From the cell containing the given text, extract its center point as [X, Y] coordinate. 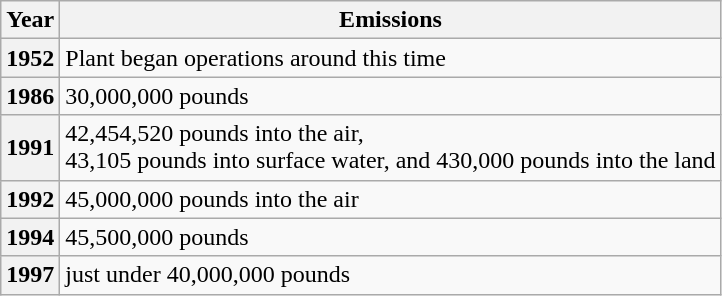
Plant began operations around this time [390, 58]
30,000,000 pounds [390, 96]
Emissions [390, 20]
1994 [30, 237]
45,000,000 pounds into the air [390, 199]
1992 [30, 199]
1952 [30, 58]
42,454,520 pounds into the air,43,105 pounds into surface water, and 430,000 pounds into the land [390, 148]
1997 [30, 275]
45,500,000 pounds [390, 237]
just under 40,000,000 pounds [390, 275]
1991 [30, 148]
1986 [30, 96]
Year [30, 20]
